Identify which cell holds the provided text, then report its (X, Y) central coordinate. 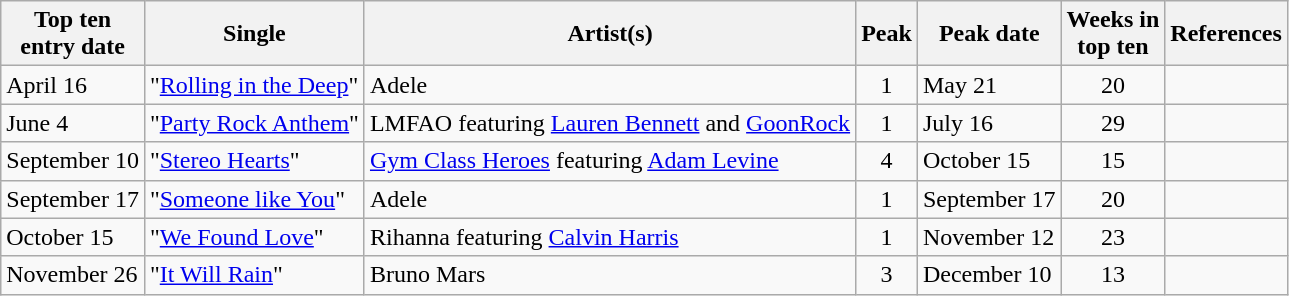
"Stereo Hearts" (254, 161)
3 (887, 275)
November 12 (989, 237)
Single (254, 34)
July 16 (989, 123)
Top tenentry date (73, 34)
Bruno Mars (610, 275)
13 (1113, 275)
Gym Class Heroes featuring Adam Levine (610, 161)
23 (1113, 237)
May 21 (989, 85)
Peak (887, 34)
15 (1113, 161)
29 (1113, 123)
"We Found Love" (254, 237)
"It Will Rain" (254, 275)
April 16 (73, 85)
"Rolling in the Deep" (254, 85)
References (1226, 34)
November 26 (73, 275)
"Party Rock Anthem" (254, 123)
LMFAO featuring Lauren Bennett and GoonRock (610, 123)
Rihanna featuring Calvin Harris (610, 237)
Artist(s) (610, 34)
June 4 (73, 123)
Weeks intop ten (1113, 34)
Peak date (989, 34)
September 10 (73, 161)
"Someone like You" (254, 199)
4 (887, 161)
December 10 (989, 275)
